Scan for the cell matching the given text and deliver its [x, y] coordinate at center. 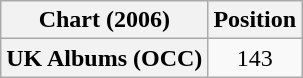
143 [255, 58]
Position [255, 20]
Chart (2006) [104, 20]
UK Albums (OCC) [104, 58]
